Output the (X, Y) coordinate of the center of the cell containing the given text.  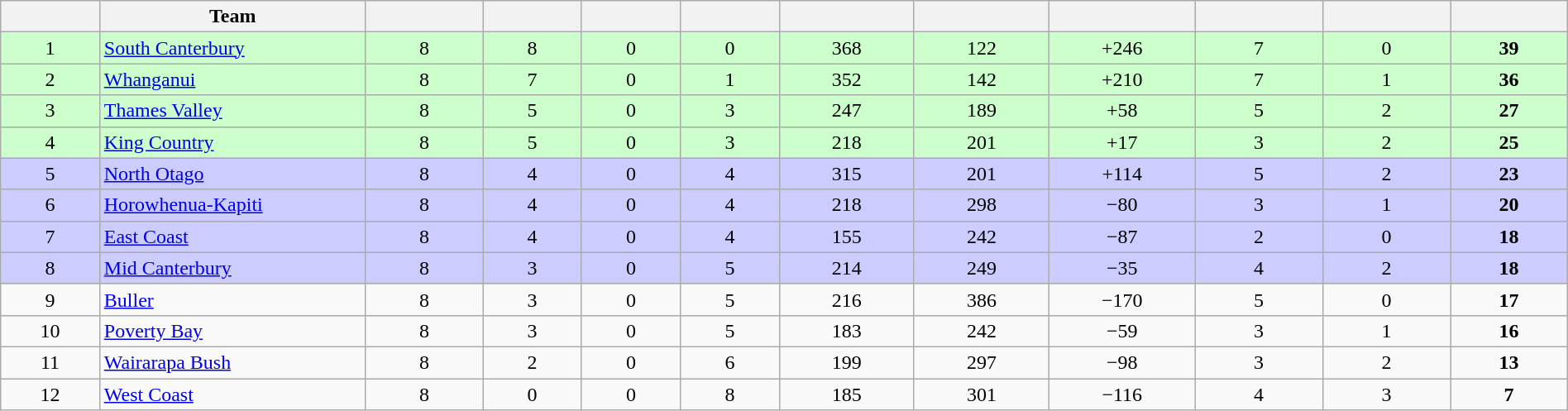
17 (1508, 299)
20 (1508, 205)
13 (1508, 362)
−80 (1122, 205)
−87 (1122, 237)
183 (847, 331)
368 (847, 48)
247 (847, 111)
+17 (1122, 142)
+58 (1122, 111)
352 (847, 79)
West Coast (232, 394)
−116 (1122, 394)
189 (981, 111)
301 (981, 394)
199 (847, 362)
Thames Valley (232, 111)
−170 (1122, 299)
Wairarapa Bush (232, 362)
297 (981, 362)
12 (50, 394)
142 (981, 79)
South Canterbury (232, 48)
23 (1508, 174)
Poverty Bay (232, 331)
315 (847, 174)
+114 (1122, 174)
+246 (1122, 48)
−98 (1122, 362)
Buller (232, 299)
10 (50, 331)
36 (1508, 79)
+210 (1122, 79)
155 (847, 237)
Horowhenua-Kapiti (232, 205)
122 (981, 48)
King Country (232, 142)
16 (1508, 331)
−35 (1122, 268)
East Coast (232, 237)
Whanganui (232, 79)
Team (232, 17)
249 (981, 268)
Mid Canterbury (232, 268)
386 (981, 299)
214 (847, 268)
North Otago (232, 174)
185 (847, 394)
298 (981, 205)
27 (1508, 111)
11 (50, 362)
−59 (1122, 331)
39 (1508, 48)
216 (847, 299)
9 (50, 299)
25 (1508, 142)
